Scan for the cell matching the given text and deliver its (x, y) coordinate at center. 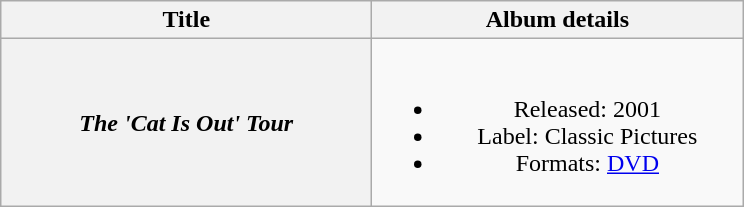
Released: 2001Label: Classic PicturesFormats: DVD (558, 122)
Album details (558, 20)
Title (186, 20)
The 'Cat Is Out' Tour (186, 122)
